Extract the (X, Y) coordinate from the center of the cell holding the provided text.  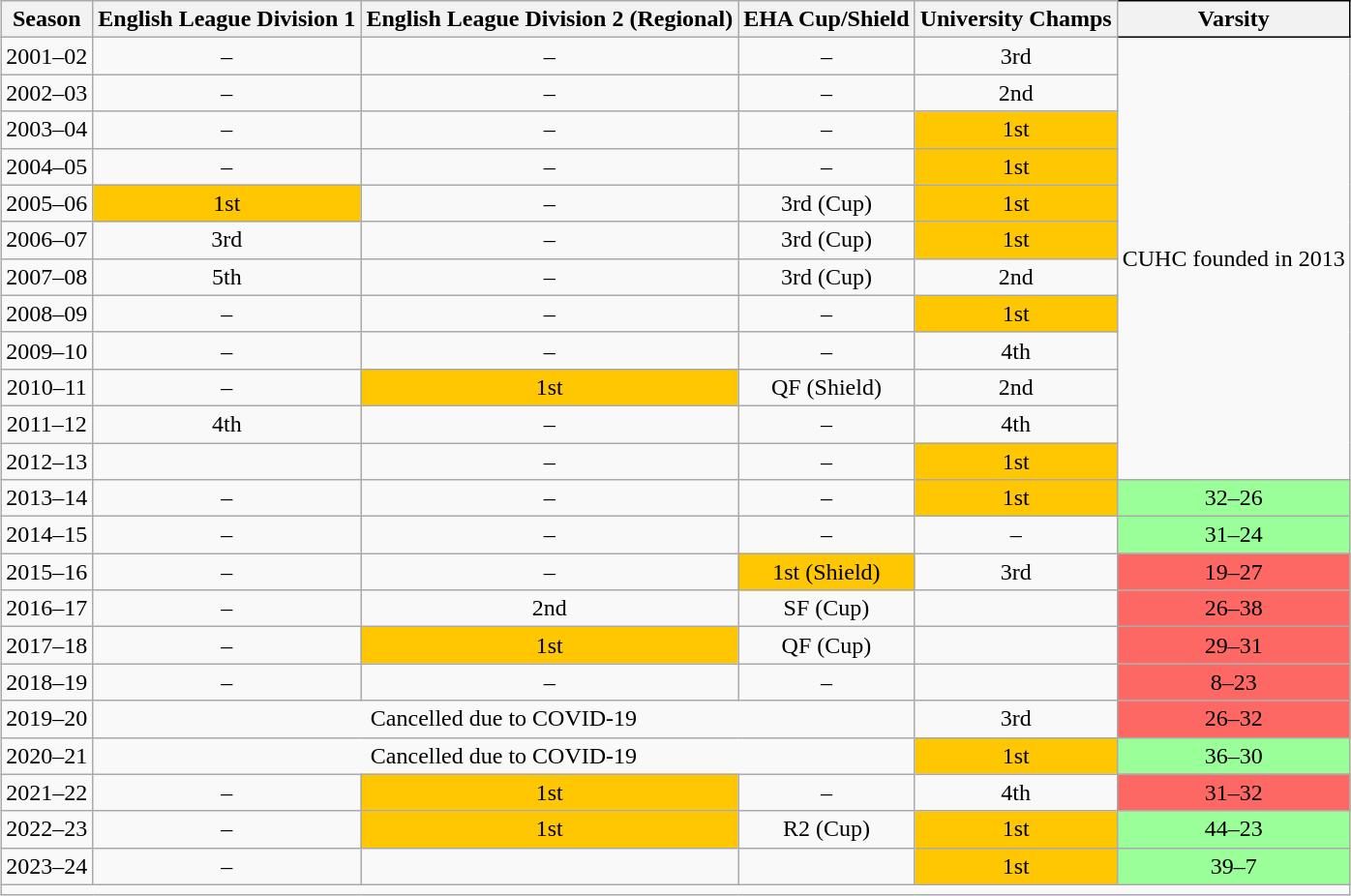
31–32 (1233, 792)
2022–23 (46, 829)
2012–13 (46, 462)
2007–08 (46, 277)
26–32 (1233, 719)
8–23 (1233, 682)
5th (226, 277)
2002–03 (46, 93)
1st (Shield) (826, 572)
2014–15 (46, 535)
2011–12 (46, 424)
2010–11 (46, 387)
2009–10 (46, 350)
2020–21 (46, 756)
2004–05 (46, 166)
SF (Cup) (826, 609)
36–30 (1233, 756)
2019–20 (46, 719)
39–7 (1233, 866)
44–23 (1233, 829)
2015–16 (46, 572)
English League Division 2 (Regional) (550, 19)
QF (Cup) (826, 645)
2018–19 (46, 682)
2003–04 (46, 130)
31–24 (1233, 535)
2016–17 (46, 609)
Season (46, 19)
2023–24 (46, 866)
19–27 (1233, 572)
CUHC founded in 2013 (1233, 259)
EHA Cup/Shield (826, 19)
2021–22 (46, 792)
2013–14 (46, 498)
26–38 (1233, 609)
29–31 (1233, 645)
2017–18 (46, 645)
2005–06 (46, 203)
Varsity (1233, 19)
32–26 (1233, 498)
University Champs (1016, 19)
QF (Shield) (826, 387)
English League Division 1 (226, 19)
2001–02 (46, 56)
2008–09 (46, 314)
R2 (Cup) (826, 829)
2006–07 (46, 240)
